Determine the (x, y) coordinate at the center of the cell enclosing the given text.  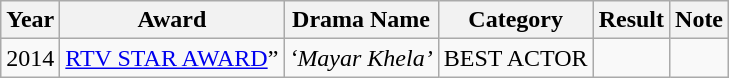
Note (700, 20)
Drama Name (361, 20)
‘Mayar Khela’ (361, 58)
2014 (30, 58)
Category (516, 20)
Year (30, 20)
Award (172, 20)
BEST ACTOR (516, 58)
Result (631, 20)
RTV STAR AWARD” (172, 58)
